Determine the [X, Y] coordinate at the center of the cell enclosing the given text.  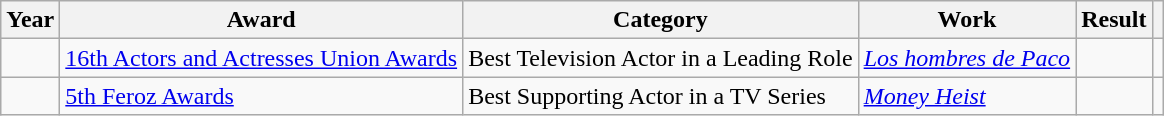
Los hombres de Paco [967, 58]
5th Feroz Awards [262, 96]
Money Heist [967, 96]
Result [1114, 20]
Best Supporting Actor in a TV Series [661, 96]
Year [30, 20]
Category [661, 20]
Best Television Actor in a Leading Role [661, 58]
Award [262, 20]
Work [967, 20]
16th Actors and Actresses Union Awards [262, 58]
